Determine the (x, y) coordinate at the center of the cell enclosing the given text.  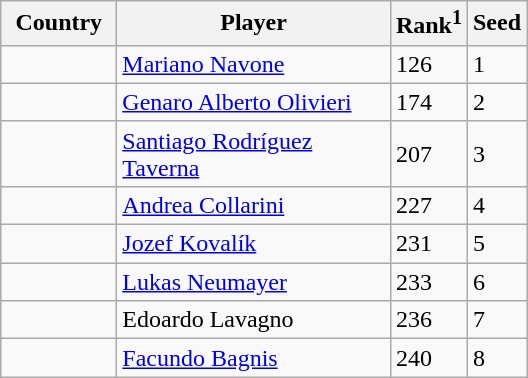
6 (496, 282)
207 (428, 154)
Andrea Collarini (254, 205)
Seed (496, 24)
Jozef Kovalík (254, 244)
1 (496, 64)
Santiago Rodríguez Taverna (254, 154)
8 (496, 358)
7 (496, 320)
Rank1 (428, 24)
233 (428, 282)
2 (496, 102)
Player (254, 24)
126 (428, 64)
Mariano Navone (254, 64)
3 (496, 154)
231 (428, 244)
240 (428, 358)
Edoardo Lavagno (254, 320)
236 (428, 320)
4 (496, 205)
Facundo Bagnis (254, 358)
Genaro Alberto Olivieri (254, 102)
Country (59, 24)
Lukas Neumayer (254, 282)
5 (496, 244)
174 (428, 102)
227 (428, 205)
